Determine the (X, Y) coordinate at the center of the cell enclosing the given text.  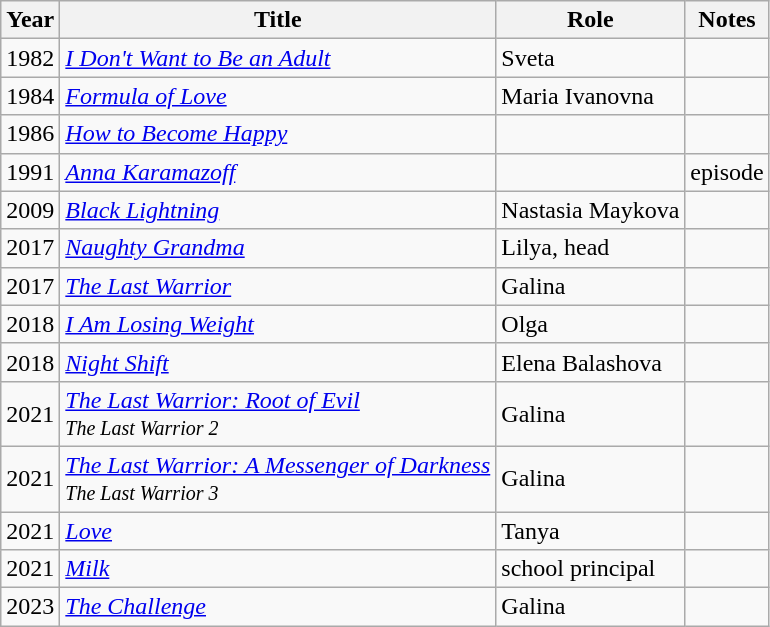
Title (278, 20)
I Don't Want to Be an Adult (278, 58)
The Last Warrior: Root of Evil The Last Warrior 2 (278, 414)
Sveta (590, 58)
Maria Ivanovna (590, 96)
Black Lightning (278, 210)
How to Become Happy (278, 134)
Role (590, 20)
1986 (30, 134)
2023 (30, 607)
Lilya, head (590, 248)
1991 (30, 172)
Year (30, 20)
1982 (30, 58)
Elena Balashova (590, 362)
episode (727, 172)
Olga (590, 324)
1984 (30, 96)
school principal (590, 569)
Love (278, 531)
Night Shift (278, 362)
Nastasia Maykova (590, 210)
The Last Warrior (278, 286)
Notes (727, 20)
I Am Losing Weight (278, 324)
The Last Warrior: A Messenger of Darkness The Last Warrior 3 (278, 478)
2009 (30, 210)
Milk (278, 569)
Tanya (590, 531)
Anna Karamazoff (278, 172)
Naughty Grandma (278, 248)
Formula of Love (278, 96)
The Challenge (278, 607)
